Locate the cell with the specified text and output its (X, Y) center coordinate. 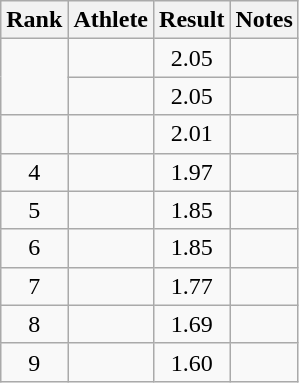
9 (34, 362)
5 (34, 210)
Athlete (111, 20)
4 (34, 172)
1.69 (192, 324)
Rank (34, 20)
6 (34, 248)
Result (192, 20)
1.97 (192, 172)
Notes (264, 20)
1.60 (192, 362)
2.01 (192, 134)
7 (34, 286)
8 (34, 324)
1.77 (192, 286)
